Scan for the cell matching the given text and deliver its (X, Y) coordinate at center. 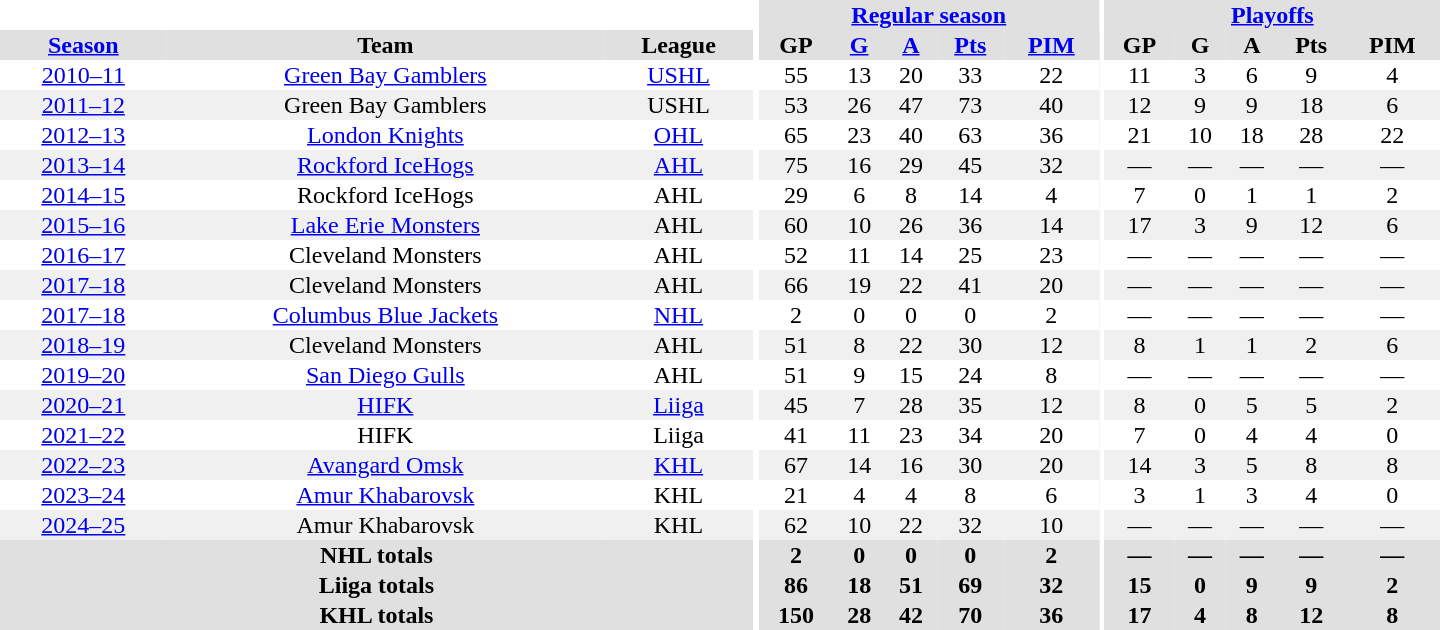
NHL (678, 315)
2013–14 (84, 165)
66 (796, 285)
2010–11 (84, 75)
52 (796, 255)
19 (859, 285)
2022–23 (84, 465)
53 (796, 105)
60 (796, 225)
2012–13 (84, 135)
2024–25 (84, 525)
2021–22 (84, 435)
2015–16 (84, 225)
2016–17 (84, 255)
London Knights (386, 135)
2019–20 (84, 375)
Columbus Blue Jackets (386, 315)
63 (970, 135)
NHL totals (376, 555)
62 (796, 525)
47 (911, 105)
13 (859, 75)
65 (796, 135)
OHL (678, 135)
Team (386, 45)
KHL totals (376, 615)
73 (970, 105)
75 (796, 165)
55 (796, 75)
League (678, 45)
25 (970, 255)
2011–12 (84, 105)
86 (796, 585)
Playoffs (1272, 15)
67 (796, 465)
San Diego Gulls (386, 375)
Lake Erie Monsters (386, 225)
35 (970, 405)
2020–21 (84, 405)
Regular season (929, 15)
2023–24 (84, 495)
69 (970, 585)
2018–19 (84, 345)
70 (970, 615)
33 (970, 75)
Season (84, 45)
24 (970, 375)
Avangard Omsk (386, 465)
2014–15 (84, 195)
Liiga totals (376, 585)
34 (970, 435)
42 (911, 615)
150 (796, 615)
